Search for the cell housing the specified text and yield its [X, Y] center coordinate. 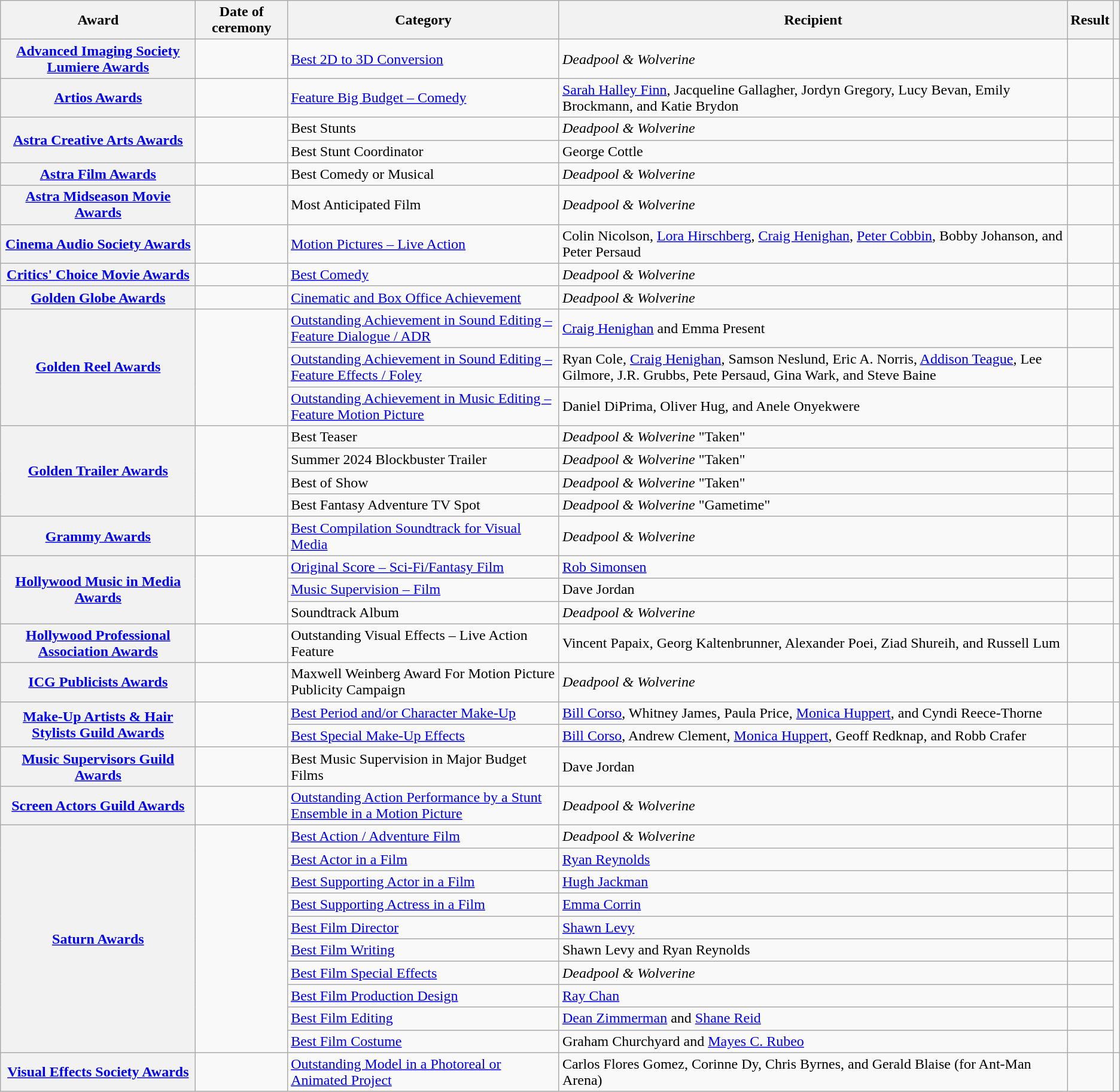
Soundtrack Album [424, 612]
Screen Actors Guild Awards [98, 805]
Golden Reel Awards [98, 367]
Rob Simonsen [812, 567]
Best Music Supervision in Major Budget Films [424, 767]
Graham Churchyard and Mayes C. Rubeo [812, 1041]
Best Stunt Coordinator [424, 151]
Grammy Awards [98, 536]
Result [1090, 20]
Shawn Levy and Ryan Reynolds [812, 950]
Hollywood Professional Association Awards [98, 643]
Best Teaser [424, 437]
Vincent Papaix, Georg Kaltenbrunner, Alexander Poei, Ziad Shureih, and Russell Lum [812, 643]
Maxwell Weinberg Award For Motion Picture Publicity Campaign [424, 682]
Ryan Cole, Craig Henighan, Samson Neslund, Eric A. Norris, Addison Teague, Lee Gilmore, J.R. Grubbs, Pete Persaud, Gina Wark, and Steve Baine [812, 367]
Best Supporting Actress in a Film [424, 905]
Golden Trailer Awards [98, 471]
Outstanding Model in a Photoreal or Animated Project [424, 1072]
Best 2D to 3D Conversion [424, 59]
Outstanding Achievement in Music Editing – Feature Motion Picture [424, 405]
Bill Corso, Andrew Clement, Monica Huppert, Geoff Redknap, and Robb Crafer [812, 736]
Sarah Halley Finn, Jacqueline Gallagher, Jordyn Gregory, Lucy Bevan, Emily Brockmann, and Katie Brydon [812, 98]
Best Supporting Actor in a Film [424, 882]
Best Film Writing [424, 950]
Best of Show [424, 483]
Feature Big Budget – Comedy [424, 98]
Colin Nicolson, Lora Hirschberg, Craig Henighan, Peter Cobbin, Bobby Johanson, and Peter Persaud [812, 244]
Hollywood Music in Media Awards [98, 590]
Most Anticipated Film [424, 205]
ICG Publicists Awards [98, 682]
Best Action / Adventure Film [424, 836]
Music Supervision – Film [424, 590]
Best Compilation Soundtrack for Visual Media [424, 536]
Motion Pictures – Live Action [424, 244]
Cinematic and Box Office Achievement [424, 297]
Outstanding Achievement in Sound Editing – Feature Dialogue / ADR [424, 328]
Best Film Director [424, 928]
Outstanding Action Performance by a Stunt Ensemble in a Motion Picture [424, 805]
Best Period and/or Character Make-Up [424, 713]
Ray Chan [812, 996]
Best Film Production Design [424, 996]
Dean Zimmerman and Shane Reid [812, 1018]
Best Film Special Effects [424, 973]
Best Film Costume [424, 1041]
Cinema Audio Society Awards [98, 244]
Astra Midseason Movie Awards [98, 205]
Date of ceremony [242, 20]
Best Special Make-Up Effects [424, 736]
Best Comedy [424, 274]
Artios Awards [98, 98]
Emma Corrin [812, 905]
Best Stunts [424, 129]
Original Score – Sci-Fi/Fantasy Film [424, 567]
Best Comedy or Musical [424, 174]
Saturn Awards [98, 939]
Make-Up Artists & Hair Stylists Guild Awards [98, 724]
Award [98, 20]
Outstanding Visual Effects – Live Action Feature [424, 643]
Music Supervisors Guild Awards [98, 767]
Recipient [812, 20]
Shawn Levy [812, 928]
Carlos Flores Gomez, Corinne Dy, Chris Byrnes, and Gerald Blaise (for Ant-Man Arena) [812, 1072]
Bill Corso, Whitney James, Paula Price, Monica Huppert, and Cyndi Reece-Thorne [812, 713]
Ryan Reynolds [812, 859]
Golden Globe Awards [98, 297]
Outstanding Achievement in Sound Editing – Feature Effects / Foley [424, 367]
Deadpool & Wolverine "Gametime" [812, 505]
Category [424, 20]
Best Fantasy Adventure TV Spot [424, 505]
Daniel DiPrima, Oliver Hug, and Anele Onyekwere [812, 405]
Hugh Jackman [812, 882]
Advanced Imaging Society Lumiere Awards [98, 59]
Astra Creative Arts Awards [98, 140]
George Cottle [812, 151]
Best Actor in a Film [424, 859]
Astra Film Awards [98, 174]
Visual Effects Society Awards [98, 1072]
Summer 2024 Blockbuster Trailer [424, 460]
Best Film Editing [424, 1018]
Critics' Choice Movie Awards [98, 274]
Craig Henighan and Emma Present [812, 328]
